Detect which cell encompasses the target text, then output its [x, y] center coordinate. 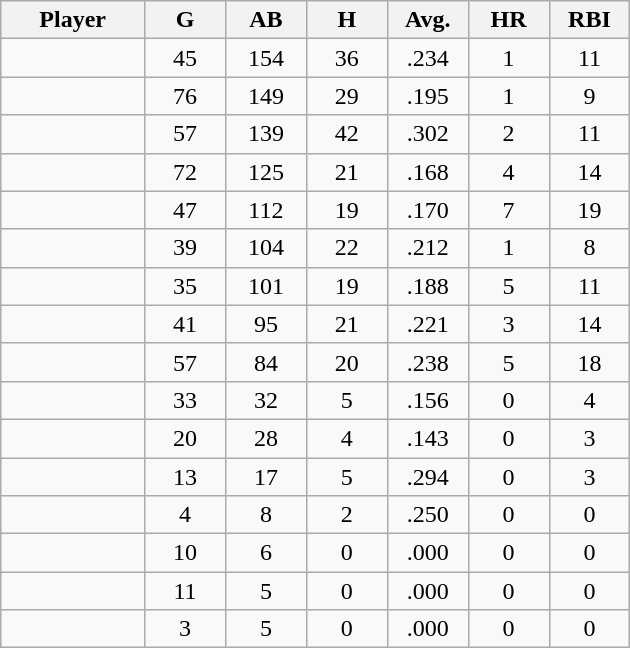
101 [266, 286]
Player [73, 20]
.195 [428, 96]
125 [266, 172]
17 [266, 477]
72 [186, 172]
41 [186, 324]
104 [266, 248]
18 [590, 362]
35 [186, 286]
G [186, 20]
149 [266, 96]
22 [346, 248]
H [346, 20]
HR [508, 20]
33 [186, 400]
139 [266, 134]
.168 [428, 172]
32 [266, 400]
.238 [428, 362]
28 [266, 438]
95 [266, 324]
76 [186, 96]
Avg. [428, 20]
.188 [428, 286]
84 [266, 362]
9 [590, 96]
.302 [428, 134]
29 [346, 96]
.234 [428, 58]
.143 [428, 438]
.156 [428, 400]
13 [186, 477]
.221 [428, 324]
RBI [590, 20]
AB [266, 20]
36 [346, 58]
.294 [428, 477]
10 [186, 553]
7 [508, 210]
112 [266, 210]
154 [266, 58]
.212 [428, 248]
39 [186, 248]
47 [186, 210]
6 [266, 553]
45 [186, 58]
42 [346, 134]
.170 [428, 210]
.250 [428, 515]
